Identify which cell holds the provided text, then report its (x, y) central coordinate. 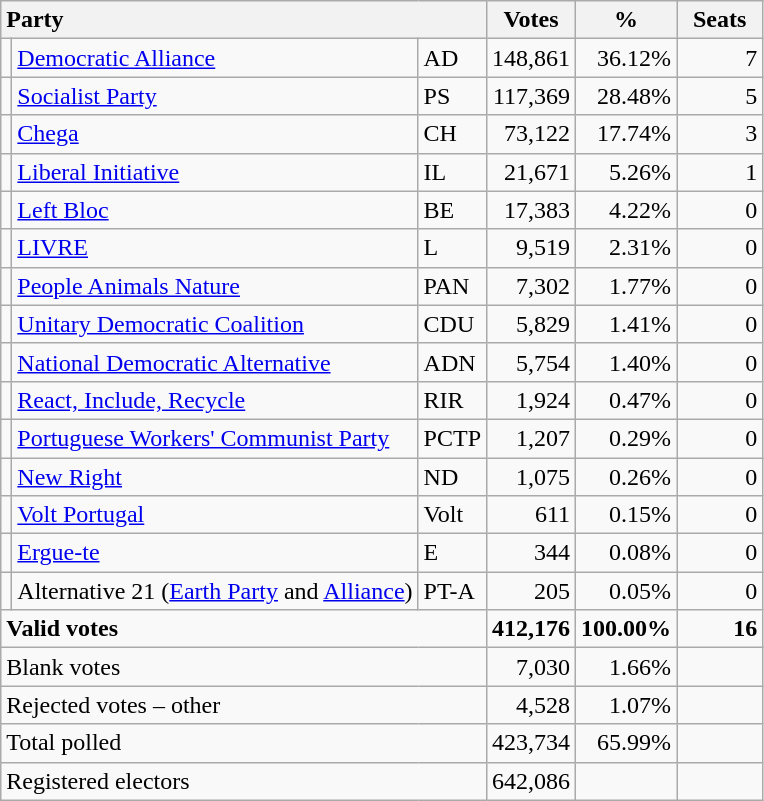
3 (720, 134)
Ergue-te (215, 553)
1,075 (532, 477)
PT-A (452, 591)
17,383 (532, 210)
1,207 (532, 438)
5,754 (532, 362)
Alternative 21 (Earth Party and Alliance) (215, 591)
React, Include, Recycle (215, 400)
117,369 (532, 96)
1.66% (626, 667)
Party (244, 20)
ADN (452, 362)
5 (720, 96)
4,528 (532, 705)
21,671 (532, 172)
Left Bloc (215, 210)
9,519 (532, 248)
4.22% (626, 210)
65.99% (626, 743)
0.47% (626, 400)
1 (720, 172)
5.26% (626, 172)
0.29% (626, 438)
73,122 (532, 134)
Rejected votes – other (244, 705)
PS (452, 96)
E (452, 553)
1.07% (626, 705)
Volt Portugal (215, 515)
PAN (452, 286)
Portuguese Workers' Communist Party (215, 438)
National Democratic Alternative (215, 362)
7,302 (532, 286)
ND (452, 477)
0.05% (626, 591)
36.12% (626, 58)
642,086 (532, 781)
BE (452, 210)
% (626, 20)
7,030 (532, 667)
423,734 (532, 743)
LIVRE (215, 248)
0.26% (626, 477)
28.48% (626, 96)
People Animals Nature (215, 286)
IL (452, 172)
Registered electors (244, 781)
Liberal Initiative (215, 172)
5,829 (532, 324)
412,176 (532, 629)
100.00% (626, 629)
CDU (452, 324)
Total polled (244, 743)
7 (720, 58)
Votes (532, 20)
611 (532, 515)
CH (452, 134)
New Right (215, 477)
AD (452, 58)
1.41% (626, 324)
16 (720, 629)
17.74% (626, 134)
RIR (452, 400)
2.31% (626, 248)
Chega (215, 134)
PCTP (452, 438)
1,924 (532, 400)
1.77% (626, 286)
Volt (452, 515)
Socialist Party (215, 96)
1.40% (626, 362)
148,861 (532, 58)
344 (532, 553)
Valid votes (244, 629)
205 (532, 591)
Unitary Democratic Coalition (215, 324)
L (452, 248)
0.15% (626, 515)
0.08% (626, 553)
Seats (720, 20)
Democratic Alliance (215, 58)
Blank votes (244, 667)
